Extract the (X, Y) coordinate from the center of the cell holding the provided text.  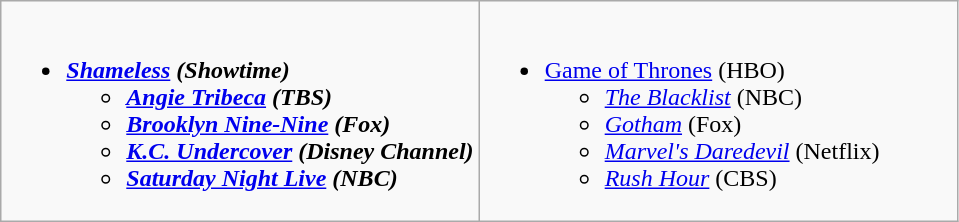
Game of Thrones (HBO)The Blacklist (NBC)Gotham (Fox)Marvel's Daredevil (Netflix)Rush Hour (CBS) (718, 112)
Shameless (Showtime)Angie Tribeca (TBS)Brooklyn Nine-Nine (Fox)K.C. Undercover (Disney Channel)Saturday Night Live (NBC) (240, 112)
